Detect which cell encompasses the target text, then output its [x, y] center coordinate. 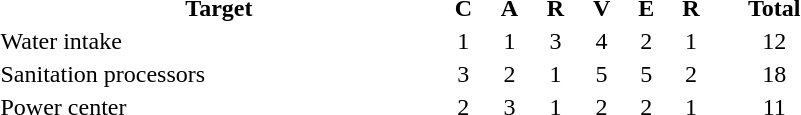
4 [602, 41]
